For the text-containing cell, return its midpoint in (x, y) coordinate format. 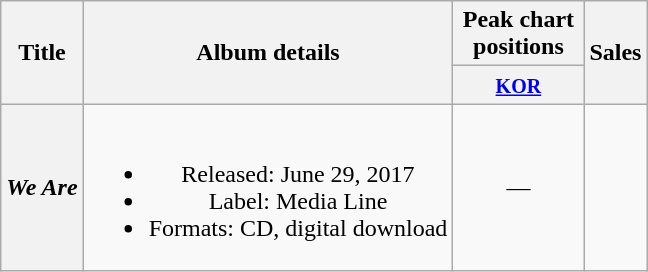
Peak chart positions (518, 34)
KOR (518, 85)
We Are (42, 188)
Released: June 29, 2017Label: Media LineFormats: CD, digital download (268, 188)
— (518, 188)
Sales (616, 52)
Album details (268, 52)
Title (42, 52)
